Extract the (x, y) coordinate from the center of the cell holding the provided text.  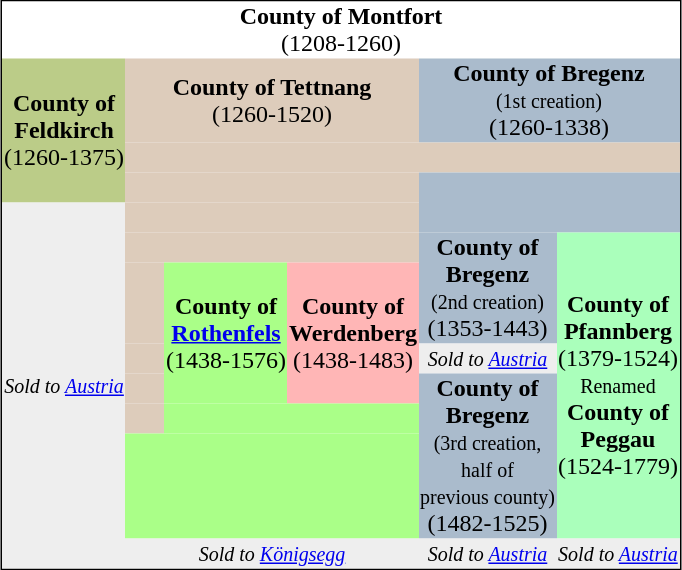
County ofRothenfels(1438-1576) (226, 332)
County ofPfannberg(1379-1524)Renamed County ofPeggau(1524-1779) (618, 385)
County of Bregenz(3rd creation,half ofprevious county)(1482-1525) (488, 456)
County of Bregenz(1st creation)(1260-1338) (550, 100)
County ofWerdenberg(1438-1483) (354, 332)
Sold to Königsegg (272, 553)
County of Montfort (1208-1260) (342, 30)
County ofFeldkirch (1260-1375) (64, 130)
County ofBregenz(2nd creation) (1353-1443) (488, 288)
County of Tettnang (1260-1520) (272, 100)
